Identify which cell holds the provided text, then report its (X, Y) central coordinate. 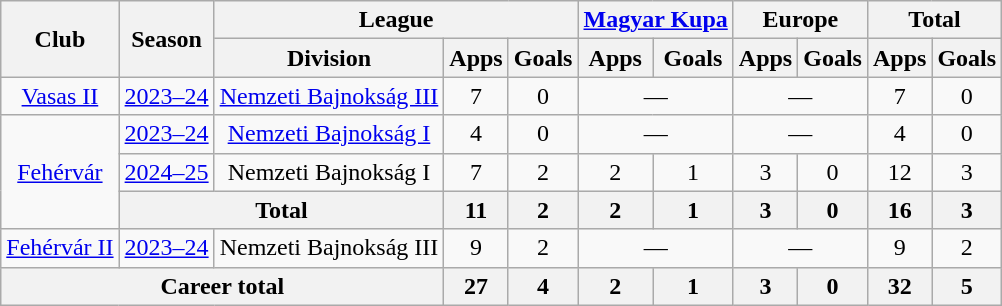
Season (166, 39)
Vasas II (60, 96)
16 (899, 210)
Europe (800, 20)
27 (476, 286)
Club (60, 39)
Career total (222, 286)
11 (476, 210)
32 (899, 286)
Division (329, 58)
2024–25 (166, 172)
League (396, 20)
Fehérvár II (60, 248)
5 (967, 286)
Fehérvár (60, 172)
12 (899, 172)
Magyar Kupa (656, 20)
